For the text-containing cell, return its midpoint in [X, Y] coordinate format. 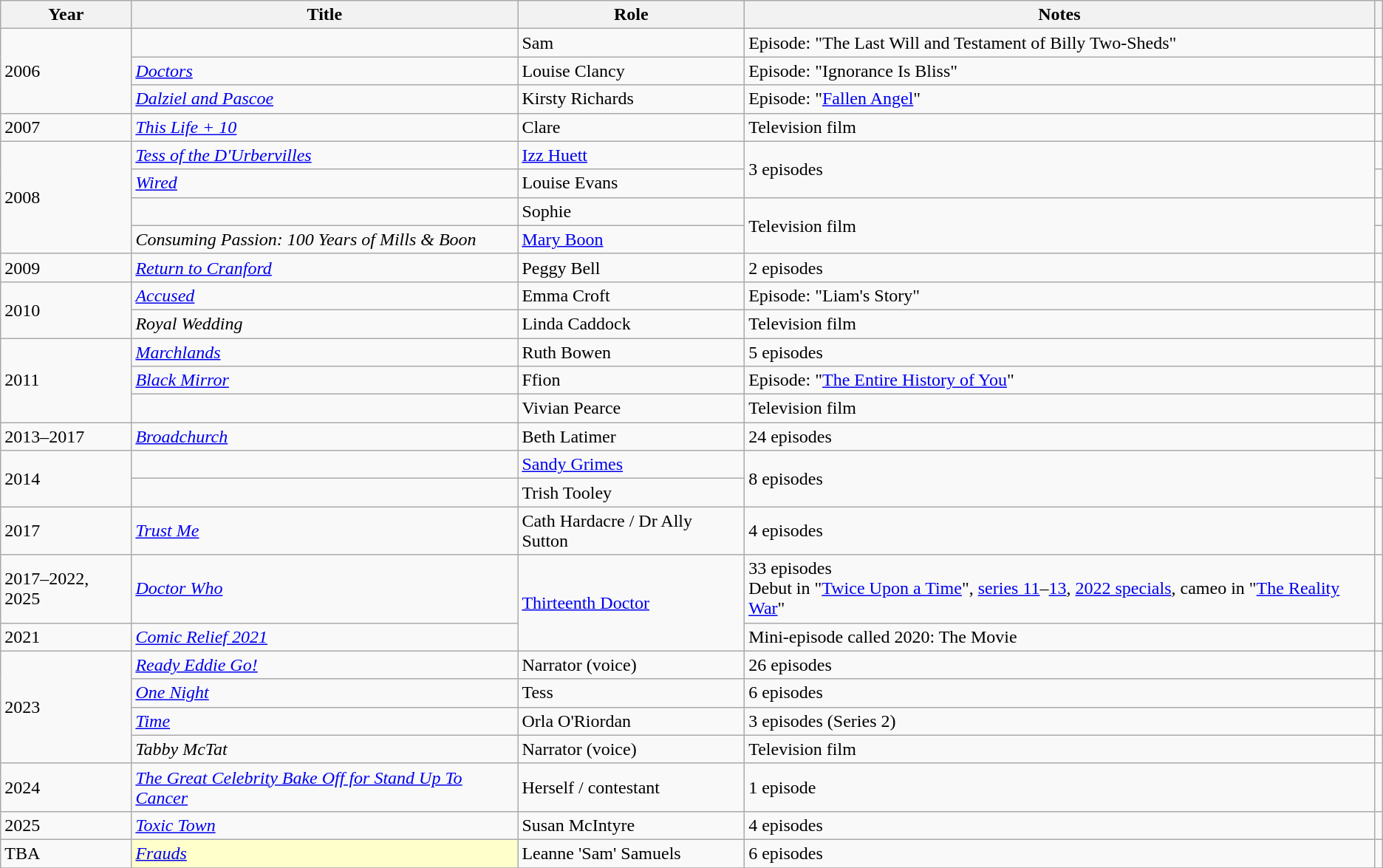
The Great Celebrity Bake Off for Stand Up To Cancer [325, 787]
Broadchurch [325, 437]
Kirsty Richards [631, 99]
2007 [66, 127]
Episode: "The Entire History of You" [1059, 380]
Linda Caddock [631, 324]
Return to Cranford [325, 267]
2021 [66, 637]
3 episodes (Series 2) [1059, 721]
Emma Croft [631, 295]
Sam [631, 43]
5 episodes [1059, 352]
Consuming Passion: 100 Years of Mills & Boon [325, 239]
33 episodesDebut in "Twice Upon a Time", series 11–13, 2022 specials, cameo in "The Reality War" [1059, 589]
Role [631, 15]
This Life + 10 [325, 127]
Mini-episode called 2020: The Movie [1059, 637]
2009 [66, 267]
Episode: "Fallen Angel" [1059, 99]
Episode: "Ignorance Is Bliss" [1059, 71]
Louise Evans [631, 183]
2023 [66, 707]
Sandy Grimes [631, 465]
2014 [66, 479]
Trust Me [325, 530]
Tabby McTat [325, 749]
Notes [1059, 15]
Doctors [325, 71]
3 episodes [1059, 169]
2024 [66, 787]
Leanne 'Sam' Samuels [631, 853]
Ready Eddie Go! [325, 665]
2008 [66, 197]
Tess of the D'Urbervilles [325, 155]
Royal Wedding [325, 324]
8 episodes [1059, 479]
2010 [66, 310]
2013–2017 [66, 437]
One Night [325, 693]
Year [66, 15]
Tess [631, 693]
2017 [66, 530]
Episode: "The Last Will and Testament of Billy Two-Sheds" [1059, 43]
Clare [631, 127]
Ffion [631, 380]
Louise Clancy [631, 71]
1 episode [1059, 787]
Frauds [325, 853]
Dalziel and Pascoe [325, 99]
Herself / contestant [631, 787]
2025 [66, 825]
Trish Tooley [631, 493]
Izz Huett [631, 155]
2017–2022, 2025 [66, 589]
Beth Latimer [631, 437]
Black Mirror [325, 380]
2 episodes [1059, 267]
Vivian Pearce [631, 409]
Sophie [631, 211]
2006 [66, 71]
Marchlands [325, 352]
Thirteenth Doctor [631, 603]
Doctor Who [325, 589]
Mary Boon [631, 239]
Toxic Town [325, 825]
2011 [66, 380]
Episode: "Liam's Story" [1059, 295]
Accused [325, 295]
Comic Relief 2021 [325, 637]
26 episodes [1059, 665]
Wired [325, 183]
Susan McIntyre [631, 825]
Cath Hardacre / Dr Ally Sutton [631, 530]
Peggy Bell [631, 267]
TBA [66, 853]
Ruth Bowen [631, 352]
24 episodes [1059, 437]
Time [325, 721]
Title [325, 15]
Orla O'Riordan [631, 721]
